Capture the cell that displays the provided text and extract its (X, Y) central coordinate. 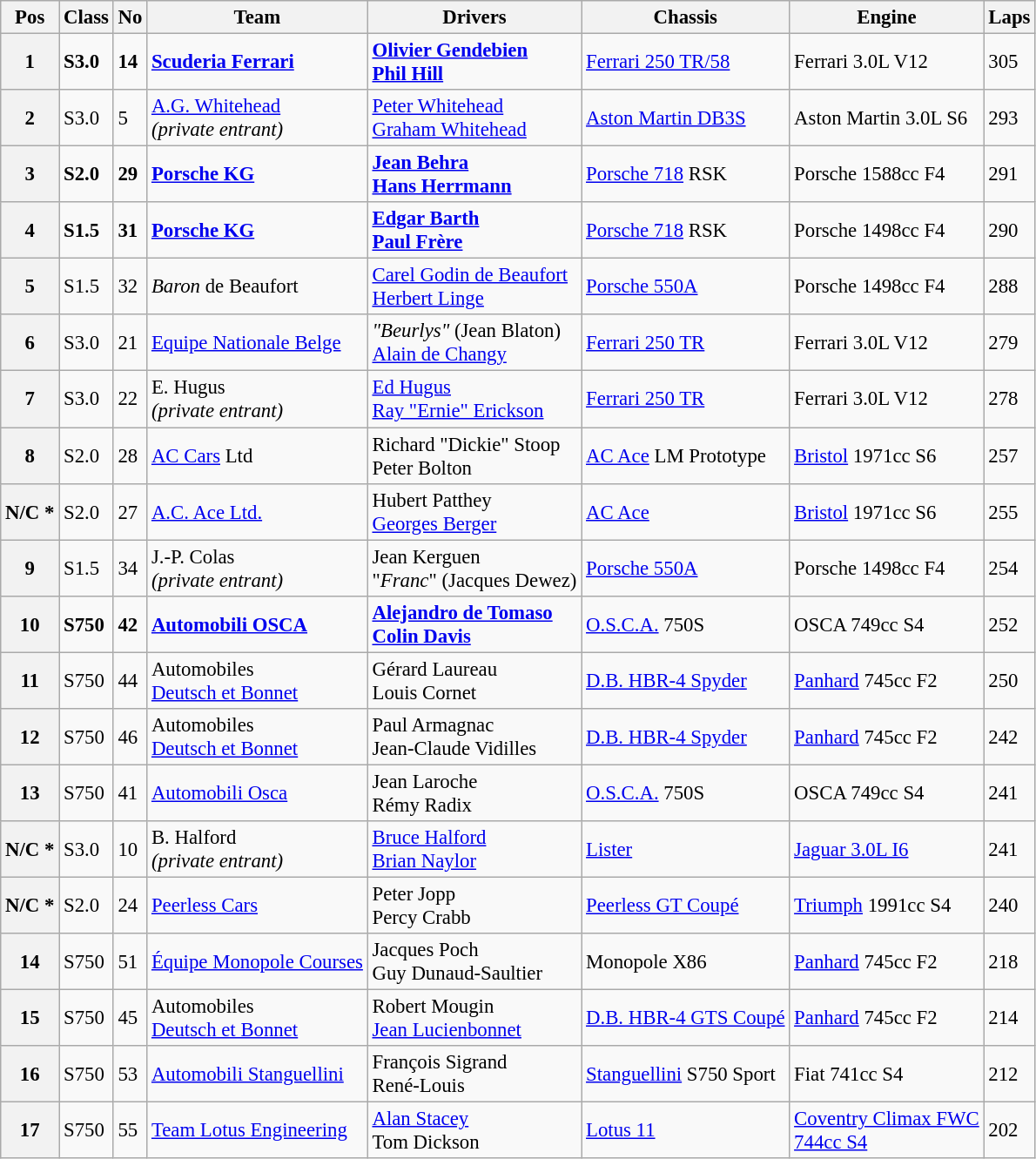
Automobili Stanguellini (258, 1075)
Olivier Gendebien Phil Hill (474, 63)
27 (130, 512)
D.B. HBR-4 GTS Coupé (686, 1019)
Jacques Poch Guy Dunaud-Saultier (474, 961)
41 (130, 792)
288 (1010, 287)
45 (130, 1019)
Drivers (474, 17)
Jaguar 3.0L I6 (886, 850)
17 (30, 1130)
Triumph 1991cc S4 (886, 906)
293 (1010, 118)
Equipe Nationale Belge (258, 343)
E. Hugus(private entrant) (258, 399)
Alejandro de Tomaso Colin Davis (474, 623)
Pos (30, 17)
22 (130, 399)
16 (30, 1075)
AC Ace LM Prototype (686, 456)
46 (130, 737)
279 (1010, 343)
254 (1010, 568)
Peerless Cars (258, 906)
255 (1010, 512)
Team Lotus Engineering (258, 1130)
242 (1010, 737)
21 (130, 343)
Robert Mougin Jean Lucienbonnet (474, 1019)
Équipe Monopole Courses (258, 961)
257 (1010, 456)
240 (1010, 906)
6 (30, 343)
A.C. Ace Ltd. (258, 512)
250 (1010, 681)
278 (1010, 399)
28 (130, 456)
7 (30, 399)
218 (1010, 961)
Ferrari 250 TR/58 (686, 63)
AC Ace (686, 512)
Coventry Climax FWC744cc S4 (886, 1130)
53 (130, 1075)
Alan Stacey Tom Dickson (474, 1130)
Fiat 741cc S4 (886, 1075)
Class (87, 17)
Jean Kerguen "Franc" (Jacques Dewez) (474, 568)
2 (30, 118)
8 (30, 456)
No (130, 17)
Peter Whitehead Graham Whitehead (474, 118)
Bruce Halford Brian Naylor (474, 850)
12 (30, 737)
B. Halford(private entrant) (258, 850)
Engine (886, 17)
Edgar Barth Paul Frère (474, 230)
Porsche 1588cc F4 (886, 174)
252 (1010, 623)
Stanguellini S750 Sport (686, 1075)
Hubert Patthey Georges Berger (474, 512)
1 (30, 63)
212 (1010, 1075)
Paul Armagnac Jean-Claude Vidilles (474, 737)
34 (130, 568)
Richard "Dickie" Stoop Peter Bolton (474, 456)
24 (130, 906)
55 (130, 1130)
3 (30, 174)
13 (30, 792)
9 (30, 568)
Baron de Beaufort (258, 287)
4 (30, 230)
Lister (686, 850)
Gérard Laureau Louis Cornet (474, 681)
Monopole X86 (686, 961)
François Sigrand René-Louis (474, 1075)
Ed Hugus Ray "Ernie" Erickson (474, 399)
Chassis (686, 17)
Scuderia Ferrari (258, 63)
Lotus 11 (686, 1130)
A.G. Whitehead(private entrant) (258, 118)
44 (130, 681)
Jean Laroche Rémy Radix (474, 792)
Carel Godin de Beaufort Herbert Linge (474, 287)
Automobili OSCA (258, 623)
Team (258, 17)
305 (1010, 63)
Peerless GT Coupé (686, 906)
11 (30, 681)
Aston Martin 3.0L S6 (886, 118)
AC Cars Ltd (258, 456)
32 (130, 287)
Peter Jopp Percy Crabb (474, 906)
51 (130, 961)
290 (1010, 230)
29 (130, 174)
J.-P. Colas(private entrant) (258, 568)
31 (130, 230)
291 (1010, 174)
Automobili Osca (258, 792)
15 (30, 1019)
Jean Behra Hans Herrmann (474, 174)
214 (1010, 1019)
202 (1010, 1130)
Aston Martin DB3S (686, 118)
"Beurlys" (Jean Blaton) Alain de Changy (474, 343)
42 (130, 623)
Laps (1010, 17)
